Scan for the cell matching the given text and deliver its (x, y) coordinate at center. 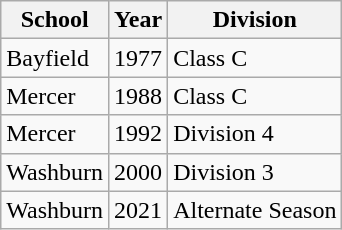
School (55, 20)
2000 (138, 172)
Division 3 (255, 172)
Alternate Season (255, 210)
Year (138, 20)
Bayfield (55, 58)
Division (255, 20)
Division 4 (255, 134)
1977 (138, 58)
1988 (138, 96)
2021 (138, 210)
1992 (138, 134)
